From the cell containing the given text, extract its center point as (x, y) coordinate. 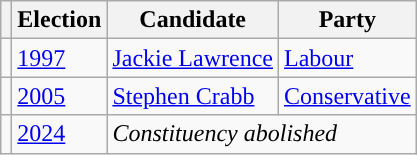
Party (348, 20)
Conservative (348, 96)
Constituency abolished (262, 134)
Stephen Crabb (193, 96)
2005 (60, 96)
Election (60, 20)
Jackie Lawrence (193, 58)
Labour (348, 58)
Candidate (193, 20)
1997 (60, 58)
2024 (60, 134)
